From the cell containing the given text, extract its center point as [X, Y] coordinate. 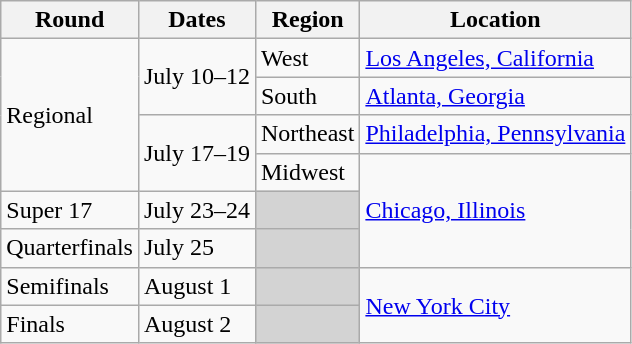
Northeast [307, 134]
Round [70, 20]
Atlanta, Georgia [496, 96]
Location [496, 20]
Super 17 [70, 210]
South [307, 96]
Semifinals [70, 286]
Chicago, Illinois [496, 210]
Philadelphia, Pennsylvania [496, 134]
August 1 [196, 286]
July 25 [196, 248]
Region [307, 20]
August 2 [196, 324]
New York City [496, 305]
July 10–12 [196, 77]
July 17–19 [196, 153]
West [307, 58]
July 23–24 [196, 210]
Los Angeles, California [496, 58]
Quarterfinals [70, 248]
Regional [70, 115]
Dates [196, 20]
Finals [70, 324]
Midwest [307, 172]
